Capture the cell that displays the provided text and extract its [X, Y] central coordinate. 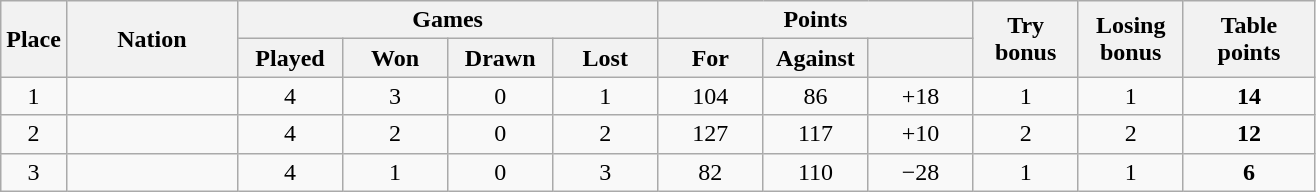
Tablepoints [1248, 39]
Nation [152, 39]
Games [447, 20]
−28 [920, 172]
For [710, 58]
14 [1248, 96]
Lost [606, 58]
Drawn [500, 58]
Played [290, 58]
Trybonus [1026, 39]
Losingbonus [1130, 39]
82 [710, 172]
86 [816, 96]
+10 [920, 134]
6 [1248, 172]
+18 [920, 96]
12 [1248, 134]
104 [710, 96]
110 [816, 172]
Place [34, 39]
Against [816, 58]
117 [816, 134]
Points [816, 20]
127 [710, 134]
Won [396, 58]
